Find where the given text appears and provide that cell's center as [X, Y] coordinate. 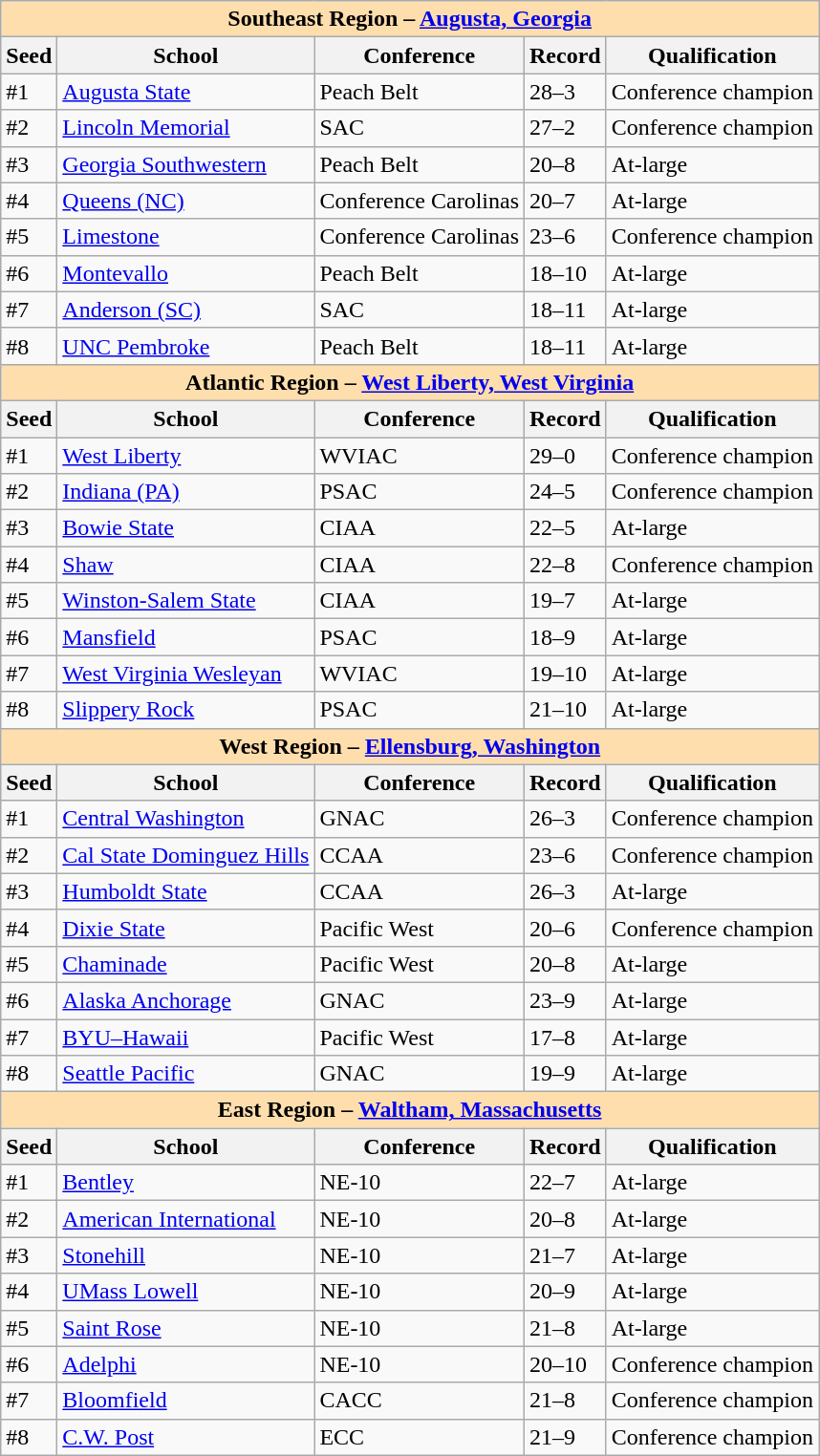
Cal State Dominguez Hills [185, 855]
21–10 [566, 710]
19–10 [566, 674]
Mansfield [185, 637]
Seattle Pacific [185, 1074]
21–7 [566, 1255]
28–3 [566, 92]
23–9 [566, 1000]
UNC Pembroke [185, 346]
Saint Rose [185, 1328]
Southeast Region – Augusta, Georgia [410, 19]
17–8 [566, 1037]
20–6 [566, 928]
ECC [420, 1437]
Augusta State [185, 92]
Stonehill [185, 1255]
American International [185, 1219]
20–7 [566, 201]
Atlantic Region – West Liberty, West Virginia [410, 382]
29–0 [566, 456]
Slippery Rock [185, 710]
24–5 [566, 492]
West Region – Ellensburg, Washington [410, 746]
C.W. Post [185, 1437]
Shaw [185, 565]
West Virginia Wesleyan [185, 674]
UMass Lowell [185, 1292]
Georgia Southwestern [185, 164]
Winston-Salem State [185, 601]
Lincoln Memorial [185, 128]
Bowie State [185, 528]
20–10 [566, 1364]
Indiana (PA) [185, 492]
19–9 [566, 1074]
20–9 [566, 1292]
Chaminade [185, 964]
Dixie State [185, 928]
Bloomfield [185, 1401]
West Liberty [185, 456]
Montevallo [185, 273]
22–5 [566, 528]
22–7 [566, 1183]
Alaska Anchorage [185, 1000]
27–2 [566, 128]
21–9 [566, 1437]
CACC [420, 1401]
22–8 [566, 565]
BYU–Hawaii [185, 1037]
East Region – Waltham, Massachusetts [410, 1110]
Humboldt State [185, 891]
19–7 [566, 601]
18–10 [566, 273]
18–9 [566, 637]
Limestone [185, 237]
Bentley [185, 1183]
Adelphi [185, 1364]
Anderson (SC) [185, 310]
Central Washington [185, 819]
Queens (NC) [185, 201]
